Detect which cell encompasses the target text, then output its (X, Y) center coordinate. 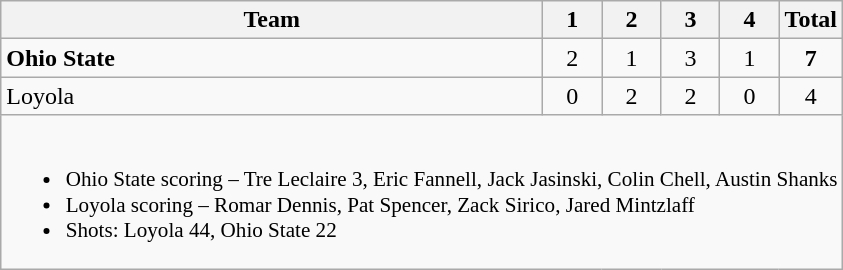
Total (811, 20)
7 (811, 58)
Team (272, 20)
Loyola (272, 96)
Ohio State (272, 58)
